Identify which cell holds the provided text, then report its (X, Y) central coordinate. 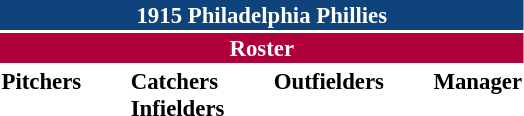
1915 Philadelphia Phillies (262, 15)
Roster (262, 48)
